For the text-containing cell, return its midpoint in [X, Y] coordinate format. 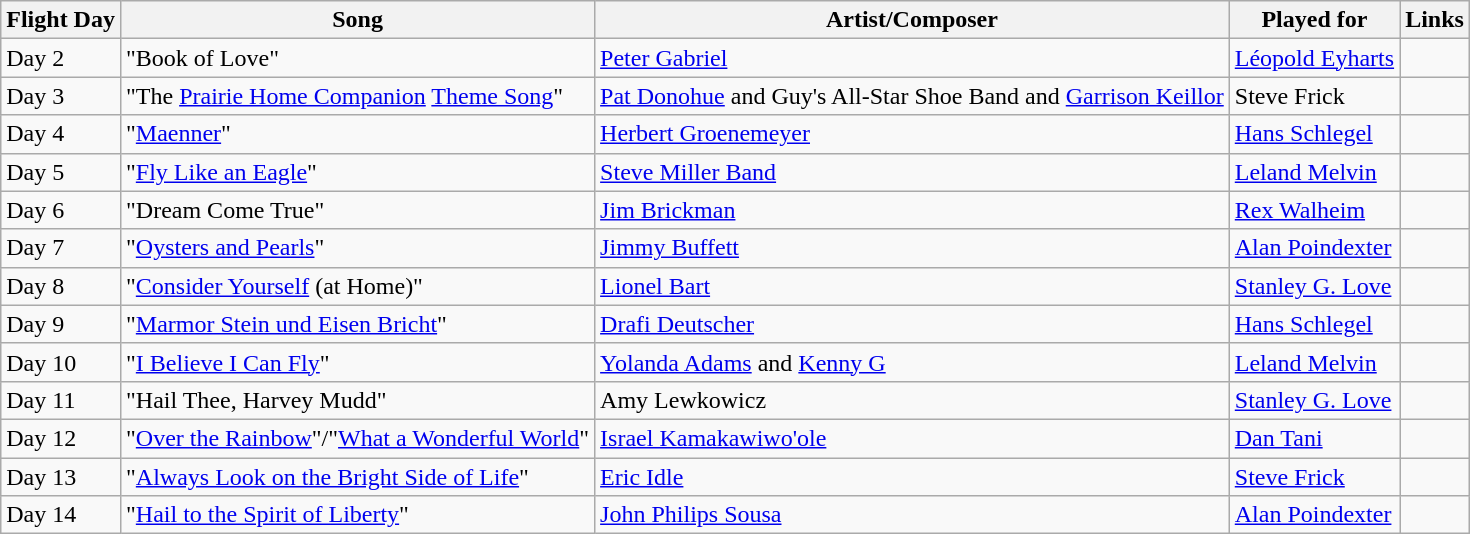
"Always Look on the Bright Side of Life" [357, 477]
Song [357, 20]
Day 8 [61, 286]
Day 6 [61, 210]
Artist/Composer [912, 20]
"Over the Rainbow"/"What a Wonderful World" [357, 438]
"Book of Love" [357, 58]
"Hail to the Spirit of Liberty" [357, 515]
Peter Gabriel [912, 58]
Rex Walheim [1314, 210]
Lionel Bart [912, 286]
Dan Tani [1314, 438]
Yolanda Adams and Kenny G [912, 362]
Jim Brickman [912, 210]
"Oysters and Pearls" [357, 248]
Steve Miller Band [912, 172]
Eric Idle [912, 477]
Day 10 [61, 362]
"Maenner" [357, 134]
"I Believe I Can Fly" [357, 362]
Jimmy Buffett [912, 248]
"Fly Like an Eagle" [357, 172]
"Hail Thee, Harvey Mudd" [357, 400]
Played for [1314, 20]
"The Prairie Home Companion Theme Song" [357, 96]
Day 4 [61, 134]
Day 5 [61, 172]
Day 3 [61, 96]
Flight Day [61, 20]
Pat Donohue and Guy's All-Star Shoe Band and Garrison Keillor [912, 96]
Day 13 [61, 477]
"Dream Come True" [357, 210]
John Philips Sousa [912, 515]
Day 14 [61, 515]
Herbert Groenemeyer [912, 134]
Day 7 [61, 248]
"Consider Yourself (at Home)" [357, 286]
Day 11 [61, 400]
Drafi Deutscher [912, 324]
Amy Lewkowicz [912, 400]
Day 2 [61, 58]
Israel Kamakawiwo'ole [912, 438]
"Marmor Stein und Eisen Bricht" [357, 324]
Léopold Eyharts [1314, 58]
Day 12 [61, 438]
Links [1435, 20]
Day 9 [61, 324]
